Return [X, Y] of the center of cell containing provided text 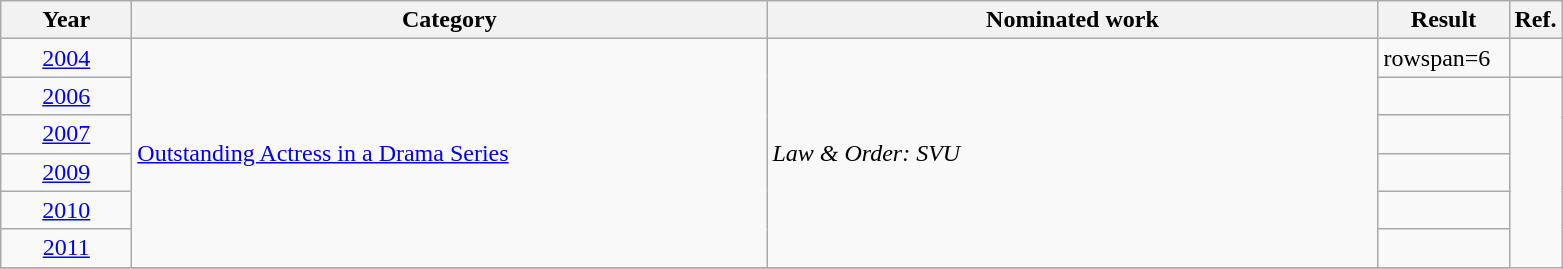
Nominated work [1072, 20]
Year [66, 20]
Outstanding Actress in a Drama Series [450, 153]
2010 [66, 210]
Category [450, 20]
2006 [66, 96]
Law & Order: SVU [1072, 153]
2009 [66, 172]
rowspan=6 [1444, 58]
2011 [66, 248]
2004 [66, 58]
Result [1444, 20]
Ref. [1536, 20]
2007 [66, 134]
